Detect which cell encompasses the target text, then output its [X, Y] center coordinate. 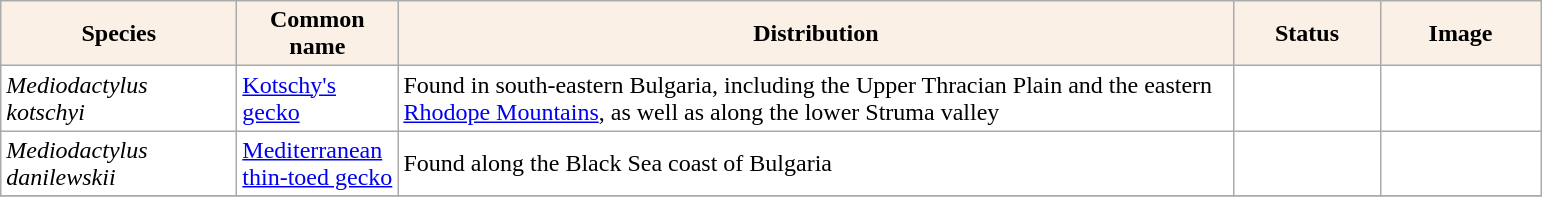
Found in south-eastern Bulgaria, including the Upper Thracian Plain and the eastern Rhodope Mountains, as well as along the lower Struma valley [816, 98]
Distribution [816, 34]
Status [1307, 34]
Kotschy's gecko [318, 98]
Mediodactylus kotschyi [119, 98]
Mediterranean thin-toed gecko [318, 164]
Common name [318, 34]
Image [1460, 34]
Species [119, 34]
Found along the Black Sea coast of Bulgaria [816, 164]
Mediodactylus danilewskii [119, 164]
